For the text-containing cell, return its midpoint in [X, Y] coordinate format. 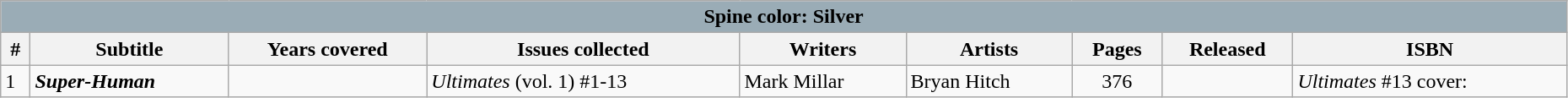
# [15, 49]
Spine color: Silver [784, 17]
ISBN [1430, 49]
Years covered [327, 49]
Writers [823, 49]
Mark Millar [823, 81]
Subtitle [130, 49]
Pages [1117, 49]
Bryan Hitch [989, 81]
1 [15, 81]
Ultimates #13 cover: [1430, 81]
Released [1228, 49]
Artists [989, 49]
376 [1117, 81]
Issues collected [584, 49]
Ultimates (vol. 1) #1-13 [584, 81]
Super-Human [130, 81]
